Scan for the cell matching the given text and deliver its [X, Y] coordinate at center. 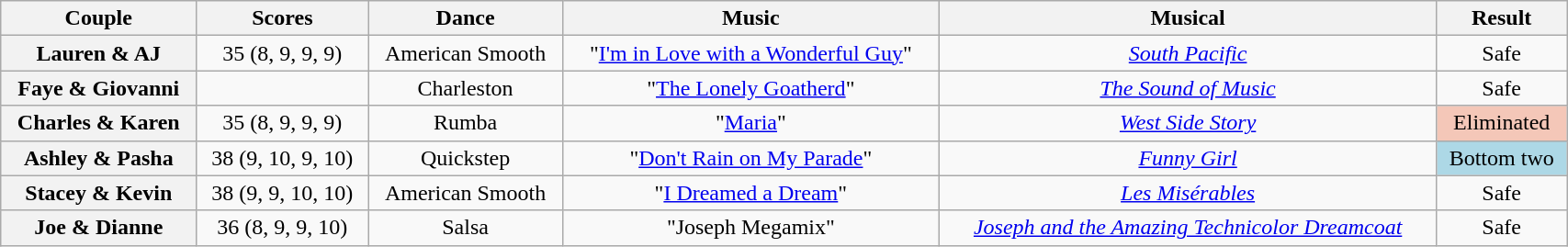
Stacey & Kevin [99, 193]
Rumba [465, 123]
"The Lonely Goatherd" [750, 88]
Bottom two [1502, 158]
Eliminated [1502, 123]
Result [1502, 18]
The Sound of Music [1187, 88]
"Don't Rain on My Parade" [750, 158]
Joseph and the Amazing Technicolor Dreamcoat [1187, 228]
Music [750, 18]
Faye & Giovanni [99, 88]
Dance [465, 18]
"Joseph Megamix" [750, 228]
"I Dreamed a Dream" [750, 193]
Quickstep [465, 158]
Joe & Dianne [99, 228]
Les Misérables [1187, 193]
"Maria" [750, 123]
38 (9, 9, 10, 10) [283, 193]
Couple [99, 18]
Salsa [465, 228]
Scores [283, 18]
36 (8, 9, 9, 10) [283, 228]
Charleston [465, 88]
Ashley & Pasha [99, 158]
"I'm in Love with a Wonderful Guy" [750, 53]
Charles & Karen [99, 123]
West Side Story [1187, 123]
Musical [1187, 18]
Funny Girl [1187, 158]
Lauren & AJ [99, 53]
38 (9, 10, 9, 10) [283, 158]
South Pacific [1187, 53]
